Return [X, Y] of the center of cell containing provided text 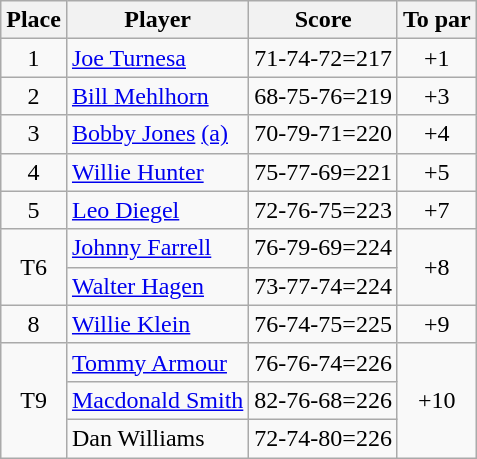
Bobby Jones (a) [157, 134]
Dan Williams [157, 438]
Joe Turnesa [157, 58]
76-79-69=224 [324, 248]
4 [34, 172]
2 [34, 96]
Player [157, 20]
68-75-76=219 [324, 96]
+5 [436, 172]
Leo Diegel [157, 210]
Place [34, 20]
1 [34, 58]
71-74-72=217 [324, 58]
3 [34, 134]
Tommy Armour [157, 362]
To par [436, 20]
Score [324, 20]
+10 [436, 400]
70-79-71=220 [324, 134]
Willie Klein [157, 324]
8 [34, 324]
Macdonald Smith [157, 400]
Bill Mehlhorn [157, 96]
+9 [436, 324]
+8 [436, 267]
72-76-75=223 [324, 210]
5 [34, 210]
73-77-74=224 [324, 286]
76-74-75=225 [324, 324]
Willie Hunter [157, 172]
+4 [436, 134]
76-76-74=226 [324, 362]
Walter Hagen [157, 286]
T9 [34, 400]
+7 [436, 210]
+1 [436, 58]
75-77-69=221 [324, 172]
+3 [436, 96]
T6 [34, 267]
72-74-80=226 [324, 438]
82-76-68=226 [324, 400]
Johnny Farrell [157, 248]
